Output the [X, Y] coordinate of the center of the cell containing the given text.  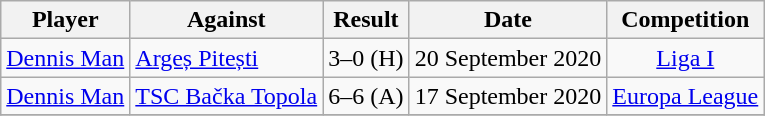
Result [366, 20]
Competition [686, 20]
Argeș Pitești [226, 58]
Player [66, 20]
Date [508, 20]
Europa League [686, 96]
17 September 2020 [508, 96]
6–6 (A) [366, 96]
3–0 (H) [366, 58]
20 September 2020 [508, 58]
Against [226, 20]
TSC Bačka Topola [226, 96]
Liga I [686, 58]
